Scan for the cell matching the given text and deliver its [X, Y] coordinate at center. 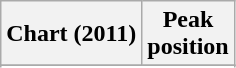
Chart (2011) [72, 34]
Peak position [188, 34]
